Pinpoint the cell where the given text exists, returning its (X, Y) midpoint coordinate. 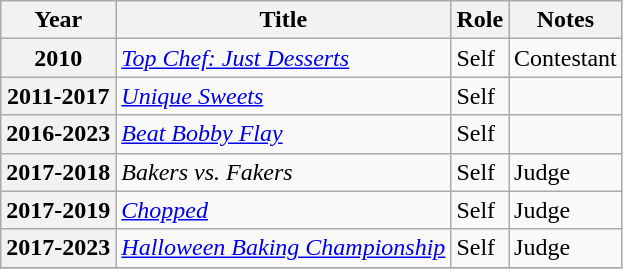
2016-2023 (58, 134)
Chopped (284, 210)
Beat Bobby Flay (284, 134)
Bakers vs. Fakers (284, 172)
Unique Sweets (284, 96)
Title (284, 20)
Halloween Baking Championship (284, 248)
Role (480, 20)
2017-2023 (58, 248)
2017-2018 (58, 172)
Top Chef: Just Desserts (284, 58)
2011-2017 (58, 96)
Year (58, 20)
Notes (566, 20)
2010 (58, 58)
2017-2019 (58, 210)
Contestant (566, 58)
